Locate the cell with the specified text and output its [x, y] center coordinate. 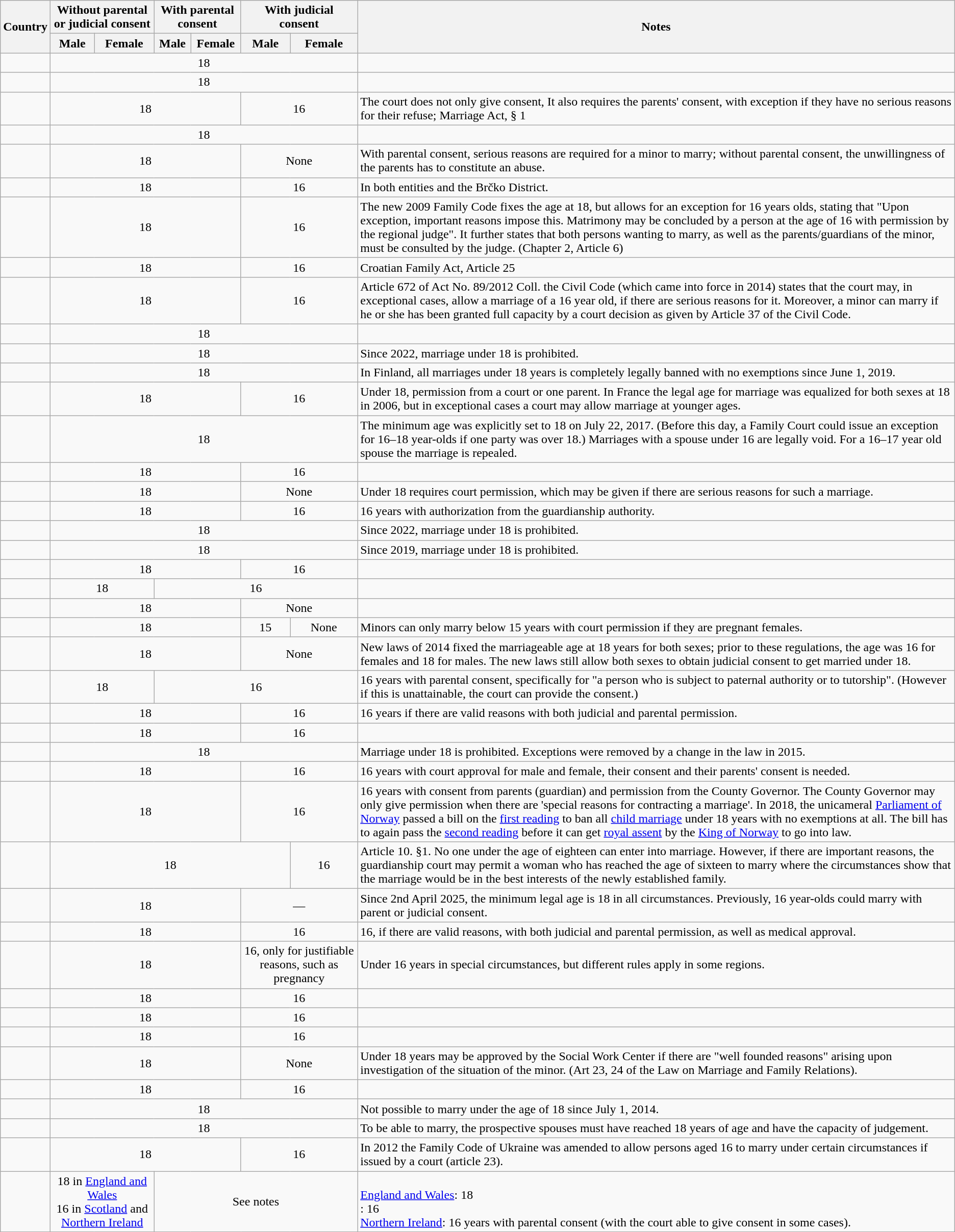
Since 2nd April 2025, the minimum legal age is 18 in all circumstances. Previously, 16 year-olds could marry with parent or judicial consent. [656, 906]
18 in England and Wales 16 in Scotland and Northern Ireland [102, 1201]
In 2012 the Family Code of Ukraine was amended to allow persons aged 16 to marry under certain circumstances if issued by a court (article 23). [656, 1154]
Since 2019, marriage under 18 is prohibited. [656, 550]
16 years if there are valid reasons with both judicial and parental permission. [656, 713]
With parental consent [197, 17]
Country [26, 27]
See notes [256, 1201]
Without parental or judicial consent [102, 17]
16, if there are valid reasons, with both judicial and parental permission, as well as medical approval. [656, 932]
To be able to marry, the prospective spouses must have reached 18 years of age and have the capacity of judgement. [656, 1128]
Marriage under 18 is prohibited. Exceptions were removed by a change in the law in 2015. [656, 752]
With judicial consent [299, 17]
Minors can only marry below 15 years with court permission if they are pregnant females. [656, 627]
Under 18 requires court permission, which may be given if there are serious reasons for such a marriage. [656, 492]
Not possible to marry under the age of 18 since July 1, 2014. [656, 1109]
In both entities and the Brčko District. [656, 187]
16 years with authorization from the guardianship authority. [656, 511]
16 years with court approval for male and female, their consent and their parents' consent is needed. [656, 772]
— [299, 906]
16, only for justifiable reasons, such as pregnancy [299, 965]
15 [265, 627]
Croatian Family Act, Article 25 [656, 267]
Notes [656, 27]
In Finland, all marriages under 18 years is completely legally banned with no exemptions since June 1, 2019. [656, 373]
England and Wales: 18: 16 Northern Ireland: 16 years with parental consent (with the court able to give consent in some cases). [656, 1201]
Under 16 years in special circumstances, but different rules apply in some regions. [656, 965]
